Detect which cell encompasses the target text, then output its [x, y] center coordinate. 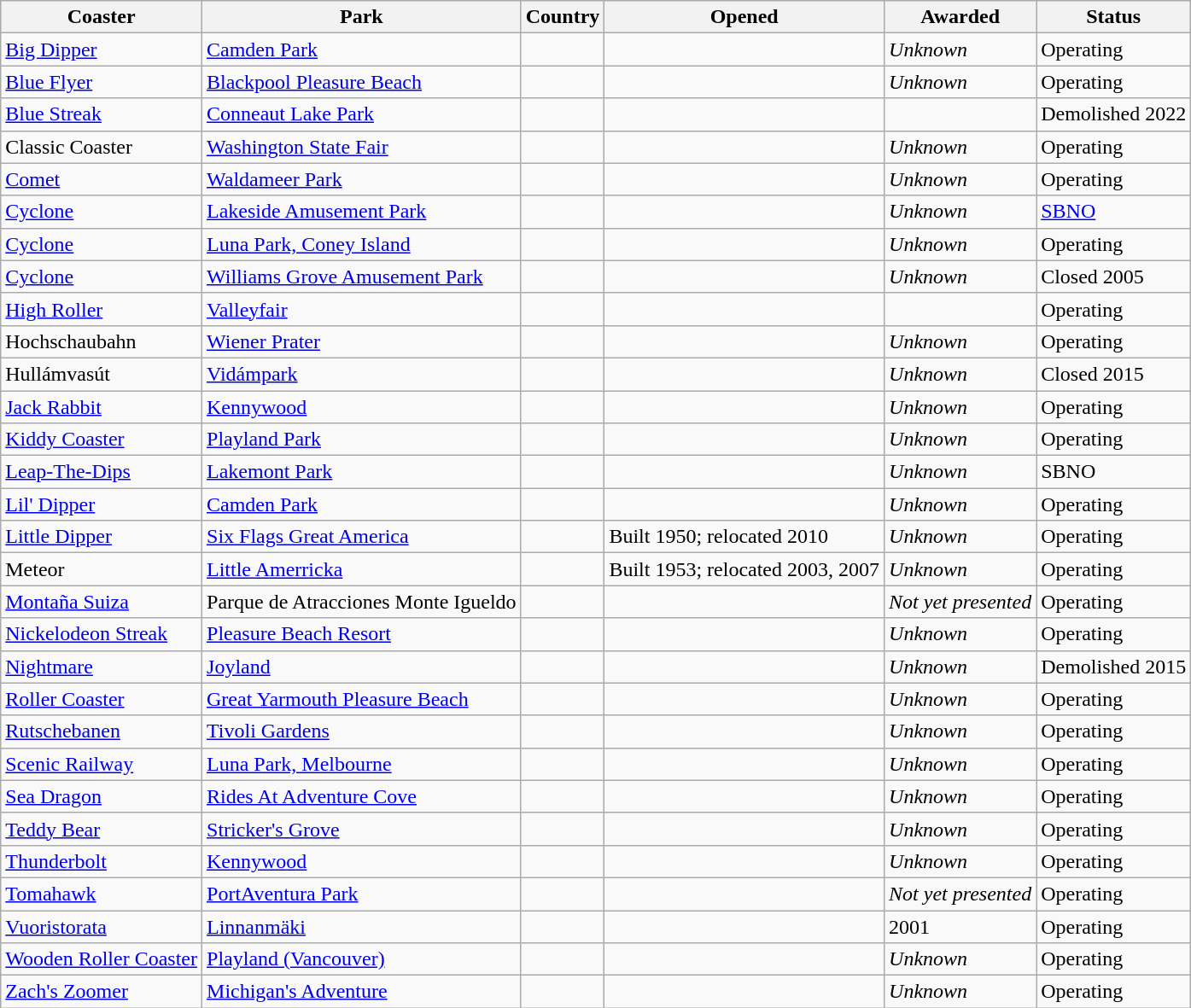
Blackpool Pleasure Beach [362, 82]
Montaña Suiza [102, 602]
Conneaut Lake Park [362, 114]
Waldameer Park [362, 179]
Big Dipper [102, 50]
Stricker's Grove [362, 829]
High Roller [102, 309]
Playland Park [362, 440]
Tomahawk [102, 894]
Blue Flyer [102, 82]
Nickelodeon Streak [102, 634]
Linnanmäki [362, 926]
Comet [102, 179]
Lil' Dipper [102, 504]
Opened [744, 17]
Luna Park, Coney Island [362, 244]
Country [563, 17]
Zach's Zoomer [102, 992]
Little Dipper [102, 537]
Meteor [102, 569]
Williams Grove Amusement Park [362, 277]
Parque de Atracciones Monte Igueldo [362, 602]
Hullámvasút [102, 374]
Tivoli Gardens [362, 731]
Little Amerricka [362, 569]
Lakeside Amusement Park [362, 212]
Coaster [102, 17]
Closed 2015 [1113, 374]
Classic Coaster [102, 147]
Built 1953; relocated 2003, 2007 [744, 569]
Hochschaubahn [102, 341]
Teddy Bear [102, 829]
Playland (Vancouver) [362, 959]
2001 [960, 926]
Luna Park, Melbourne [362, 764]
Rutschebanen [102, 731]
Demolished 2022 [1113, 114]
Vidámpark [362, 374]
Washington State Fair [362, 147]
Roller Coaster [102, 699]
Vuoristorata [102, 926]
Great Yarmouth Pleasure Beach [362, 699]
Lakemont Park [362, 472]
Awarded [960, 17]
Pleasure Beach Resort [362, 634]
Nightmare [102, 667]
Joyland [362, 667]
Rides At Adventure Cove [362, 796]
Blue Streak [102, 114]
Sea Dragon [102, 796]
Built 1950; relocated 2010 [744, 537]
Wiener Prater [362, 341]
Park [362, 17]
Valleyfair [362, 309]
Thunderbolt [102, 861]
Kiddy Coaster [102, 440]
Michigan's Adventure [362, 992]
Closed 2005 [1113, 277]
Wooden Roller Coaster [102, 959]
Scenic Railway [102, 764]
Jack Rabbit [102, 407]
Demolished 2015 [1113, 667]
Status [1113, 17]
Leap-The-Dips [102, 472]
Six Flags Great America [362, 537]
PortAventura Park [362, 894]
